Capture the cell that displays the provided text and extract its [x, y] central coordinate. 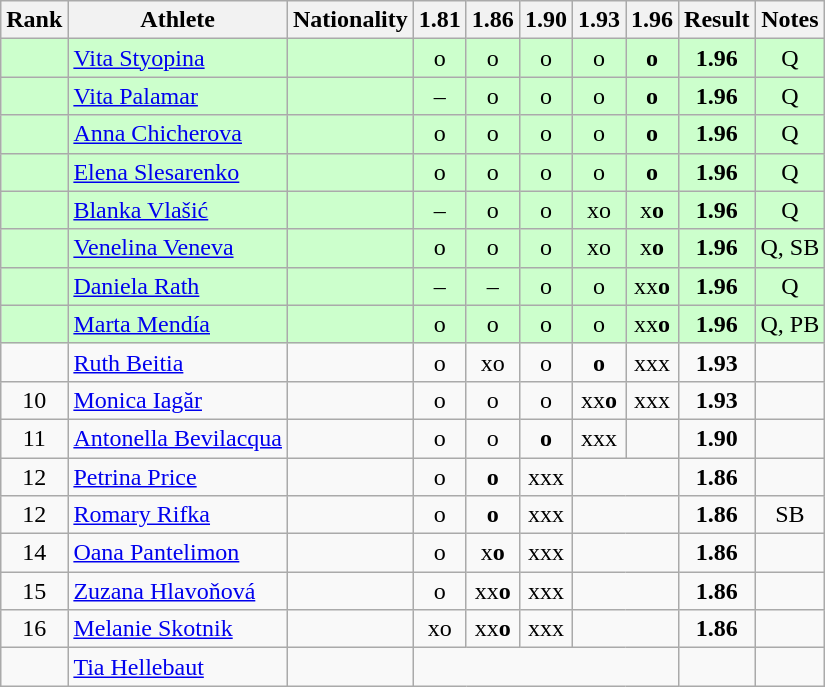
Anna Chicherova [178, 134]
Blanka Vlašić [178, 210]
Q, SB [790, 248]
Daniela Rath [178, 286]
Tia Hellebaut [178, 667]
Result [717, 20]
Athlete [178, 20]
Vita Styopina [178, 58]
Q, PB [790, 324]
SB [790, 515]
Melanie Skotnik [178, 629]
Marta Mendía [178, 324]
15 [34, 591]
Petrina Price [178, 477]
Nationality [351, 20]
Antonella Bevilacqua [178, 438]
1.81 [440, 20]
11 [34, 438]
14 [34, 553]
Zuzana Hlavoňová [178, 591]
10 [34, 400]
Ruth Beitia [178, 362]
Romary Rifka [178, 515]
Venelina Veneva [178, 248]
Monica Iagăr [178, 400]
16 [34, 629]
Elena Slesarenko [178, 172]
Vita Palamar [178, 96]
Rank [34, 20]
Notes [790, 20]
Oana Pantelimon [178, 553]
